Scan for the cell matching the given text and deliver its (X, Y) coordinate at center. 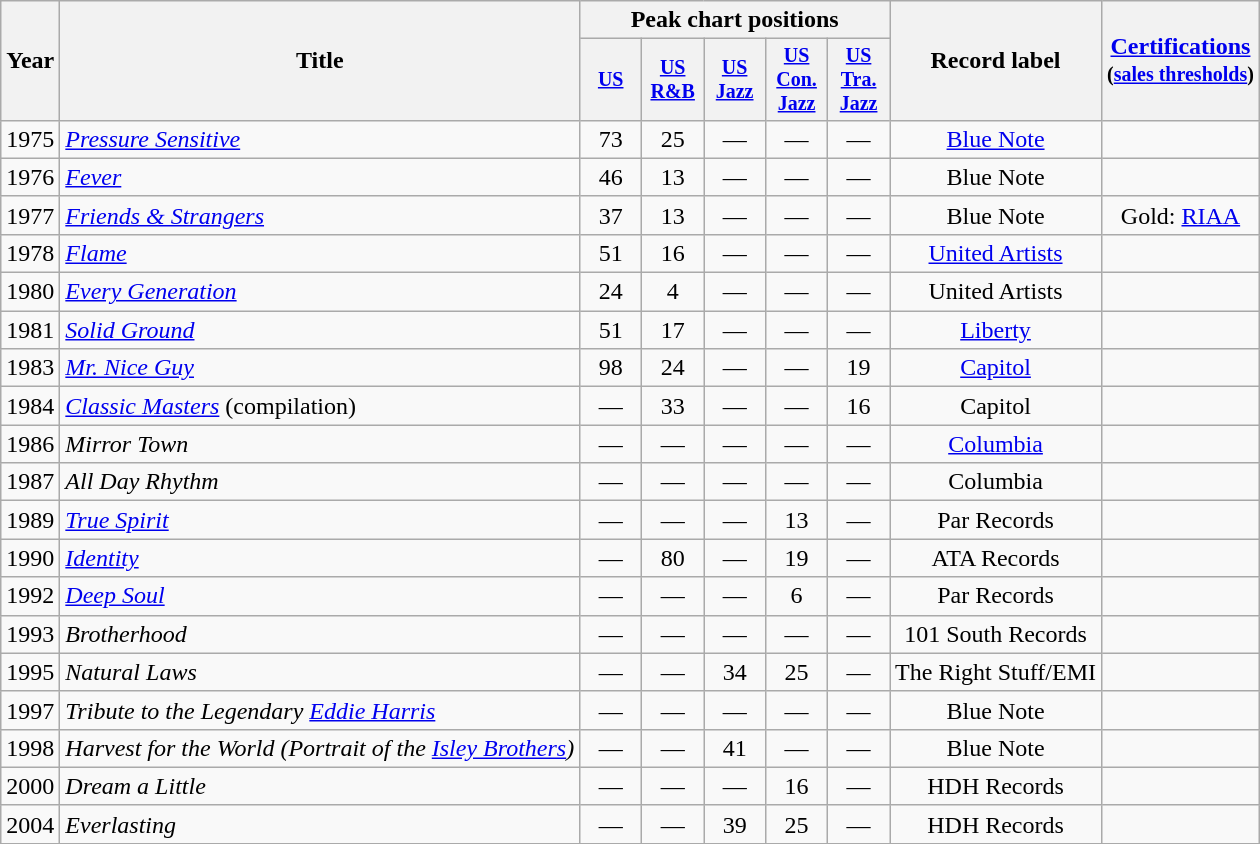
1977 (30, 215)
Mr. Nice Guy (320, 368)
34 (735, 672)
1992 (30, 596)
1980 (30, 292)
101 South Records (996, 634)
Harvest for the World (Portrait of the Isley Brothers) (320, 748)
Pressure Sensitive (320, 139)
USJazz (735, 80)
Solid Ground (320, 330)
USCon. Jazz (797, 80)
Everlasting (320, 824)
Natural Laws (320, 672)
Gold: RIAA (1181, 215)
1986 (30, 444)
1978 (30, 253)
Identity (320, 558)
4 (673, 292)
39 (735, 824)
Dream a Little (320, 786)
US (611, 80)
1976 (30, 177)
USTra. Jazz (859, 80)
1981 (30, 330)
Year (30, 61)
46 (611, 177)
33 (673, 406)
Brotherhood (320, 634)
Classic Masters (compilation) (320, 406)
Peak chart positions (735, 20)
1987 (30, 482)
1989 (30, 520)
All Day Rhythm (320, 482)
1975 (30, 139)
37 (611, 215)
73 (611, 139)
Deep Soul (320, 596)
ATA Records (996, 558)
1997 (30, 710)
Friends & Strangers (320, 215)
2000 (30, 786)
Title (320, 61)
Mirror Town (320, 444)
1990 (30, 558)
Every Generation (320, 292)
Fever (320, 177)
80 (673, 558)
Certifications(sales thresholds) (1181, 61)
17 (673, 330)
Flame (320, 253)
6 (797, 596)
1993 (30, 634)
1998 (30, 748)
1983 (30, 368)
USR&B (673, 80)
Liberty (996, 330)
98 (611, 368)
Record label (996, 61)
The Right Stuff/EMI (996, 672)
1995 (30, 672)
1984 (30, 406)
Tribute to the Legendary Eddie Harris (320, 710)
2004 (30, 824)
True Spirit (320, 520)
41 (735, 748)
